Search for the cell housing the specified text and yield its [x, y] center coordinate. 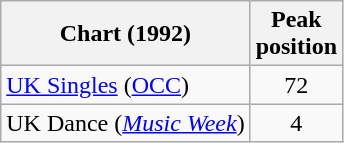
4 [296, 123]
UK Dance (Music Week) [126, 123]
Peakposition [296, 34]
Chart (1992) [126, 34]
UK Singles (OCC) [126, 85]
72 [296, 85]
